Return the [x, y] coordinate for the center point of the cell that contains the specified text.  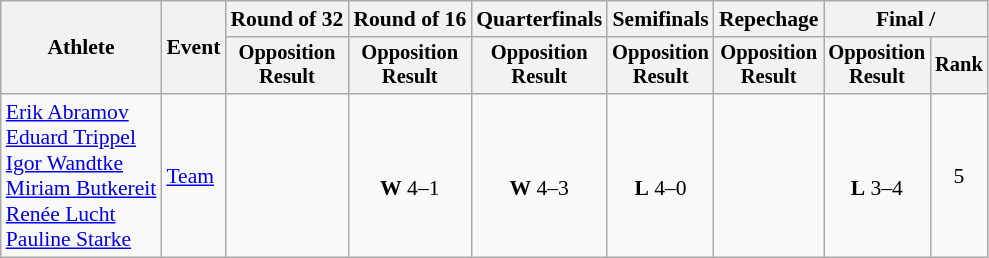
W 4–3 [539, 176]
W 4–1 [410, 176]
Round of 16 [410, 19]
Team [193, 176]
5 [959, 176]
Round of 32 [286, 19]
Rank [959, 66]
Repechage [769, 19]
Athlete [82, 48]
Event [193, 48]
Quarterfinals [539, 19]
L 3–4 [878, 176]
Final / [906, 19]
Semifinals [660, 19]
Erik AbramovEduard TrippelIgor WandtkeMiriam ButkereitRenée LuchtPauline Starke [82, 176]
L 4–0 [660, 176]
